Pinpoint the cell where the given text exists, returning its [x, y] midpoint coordinate. 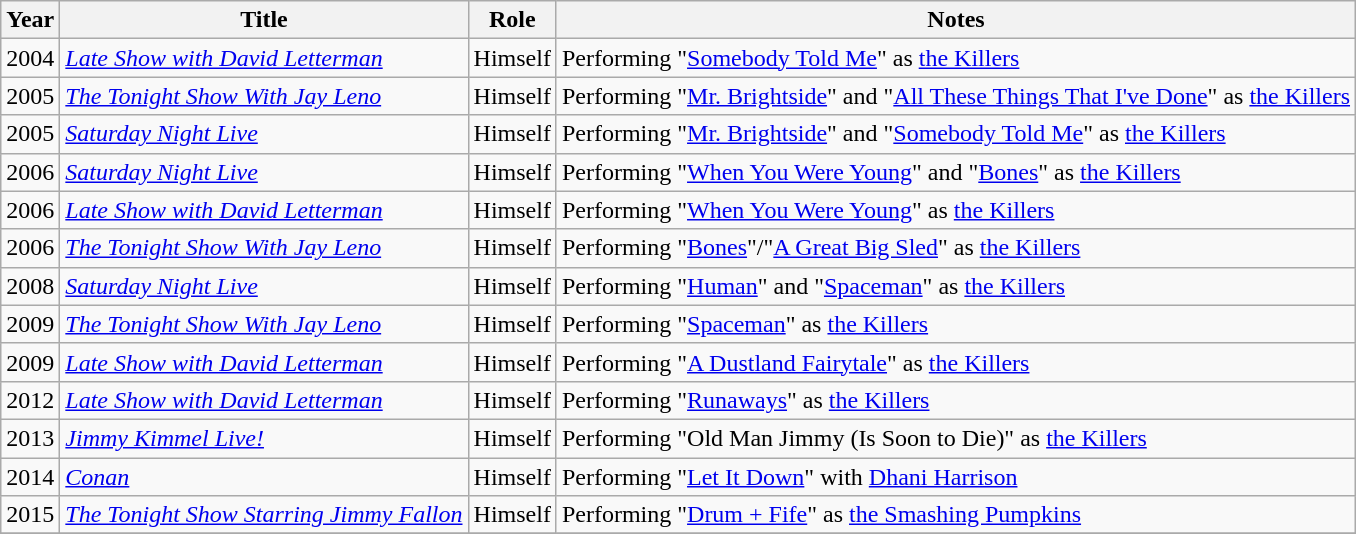
Performing "A Dustland Fairytale" as the Killers [956, 362]
Title [264, 20]
2013 [30, 438]
Role [512, 20]
Performing "Somebody Told Me" as the Killers [956, 58]
Performing "Human" and "Spaceman" as the Killers [956, 286]
2015 [30, 515]
Performing "Bones"/"A Great Big Sled" as the Killers [956, 248]
Performing "Mr. Brightside" and "Somebody Told Me" as the Killers [956, 134]
The Tonight Show Starring Jimmy Fallon [264, 515]
Performing "Mr. Brightside" and "All These Things That I've Done" as the Killers [956, 96]
2014 [30, 477]
Jimmy Kimmel Live! [264, 438]
2012 [30, 400]
Performing "Let It Down" with Dhani Harrison [956, 477]
Performing "Drum + Fife" as the Smashing Pumpkins [956, 515]
Performing "When You Were Young" and "Bones" as the Killers [956, 172]
Conan [264, 477]
Performing "Spaceman" as the Killers [956, 324]
2008 [30, 286]
Performing "Old Man Jimmy (Is Soon to Die)" as the Killers [956, 438]
Year [30, 20]
Performing "Runaways" as the Killers [956, 400]
Notes [956, 20]
2004 [30, 58]
Performing "When You Were Young" as the Killers [956, 210]
